Detect which cell encompasses the target text, then output its (x, y) center coordinate. 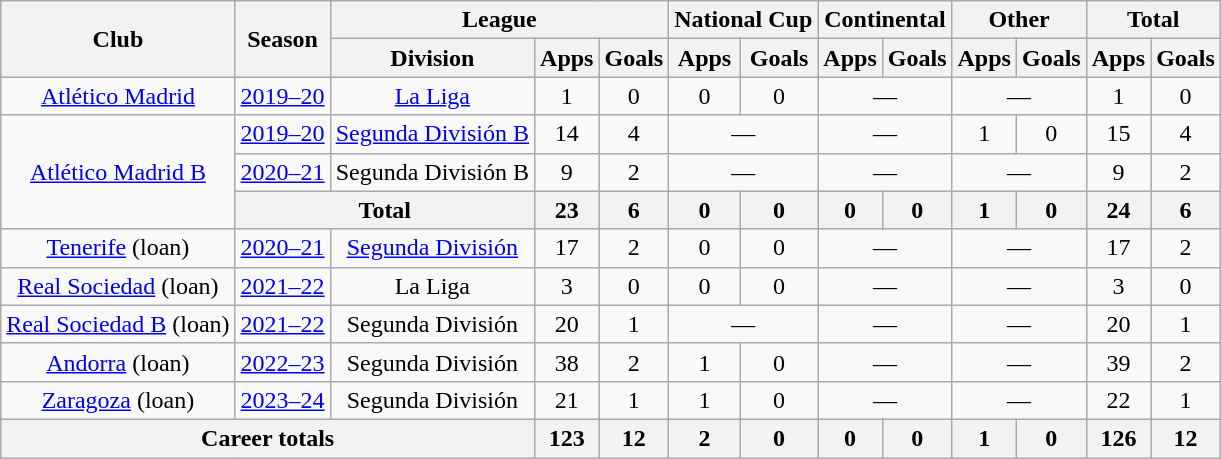
Zaragoza (loan) (118, 400)
23 (567, 210)
15 (1118, 134)
Atlético Madrid B (118, 172)
123 (567, 438)
Tenerife (loan) (118, 248)
Division (432, 58)
14 (567, 134)
2023–24 (282, 400)
Season (282, 39)
2022–23 (282, 362)
Atlético Madrid (118, 96)
38 (567, 362)
Real Sociedad (loan) (118, 286)
Club (118, 39)
24 (1118, 210)
126 (1118, 438)
Andorra (loan) (118, 362)
22 (1118, 400)
39 (1118, 362)
Continental (885, 20)
21 (567, 400)
National Cup (744, 20)
Career totals (268, 438)
League (500, 20)
Other (1019, 20)
Real Sociedad B (loan) (118, 324)
